Identify which cell holds the provided text, then report its (x, y) central coordinate. 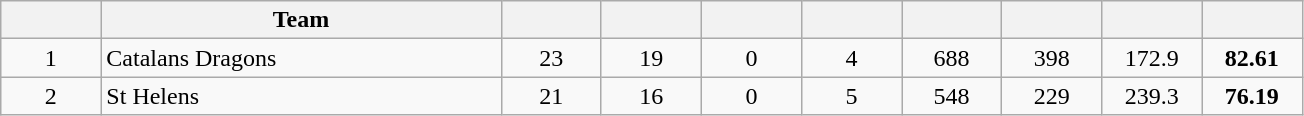
229 (1052, 96)
398 (1052, 58)
4 (851, 58)
Team (301, 20)
1 (51, 58)
St Helens (301, 96)
82.61 (1252, 58)
172.9 (1152, 58)
2 (51, 96)
76.19 (1252, 96)
688 (952, 58)
21 (551, 96)
548 (952, 96)
23 (551, 58)
5 (851, 96)
16 (651, 96)
19 (651, 58)
Catalans Dragons (301, 58)
239.3 (1152, 96)
